Return the (X, Y) coordinate for the center point of the cell that contains the specified text.  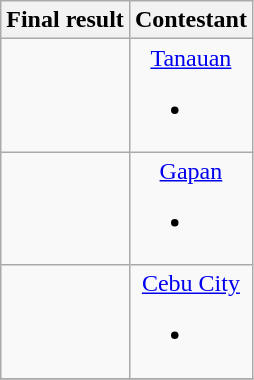
Contestant (190, 20)
Tanauan (190, 96)
Final result (66, 20)
Gapan (190, 208)
Cebu City (190, 322)
